For the text-containing cell, return its midpoint in (X, Y) coordinate format. 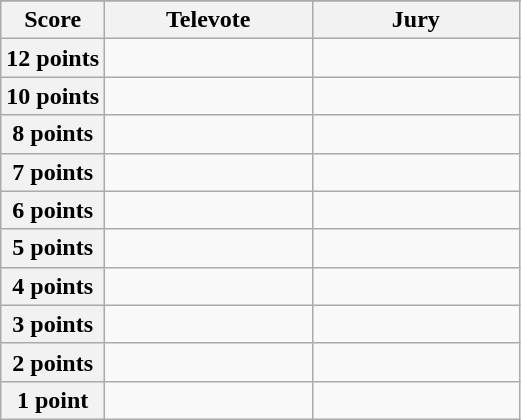
12 points (53, 58)
Televote (209, 20)
Score (53, 20)
5 points (53, 248)
2 points (53, 362)
Jury (416, 20)
6 points (53, 210)
4 points (53, 286)
1 point (53, 400)
3 points (53, 324)
7 points (53, 172)
10 points (53, 96)
8 points (53, 134)
